For the text-containing cell, return its midpoint in [X, Y] coordinate format. 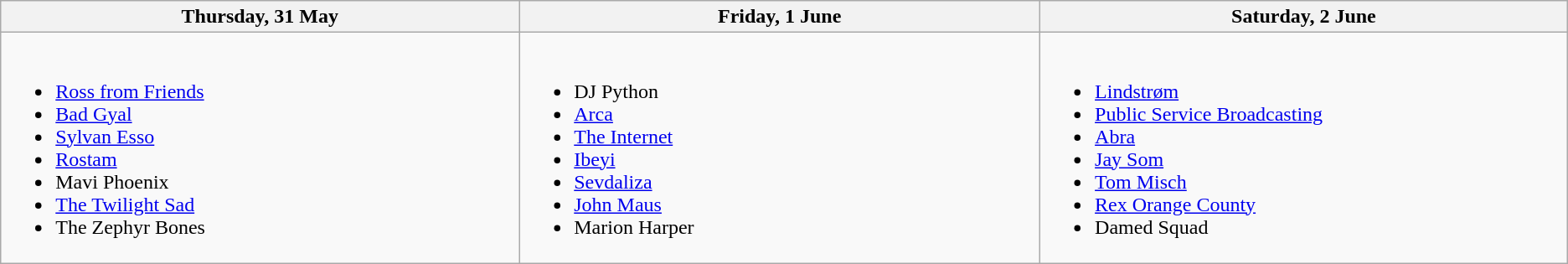
Saturday, 2 June [1304, 17]
DJ PythonArcaThe InternetIbeyiSevdalizaJohn MausMarion Harper [780, 148]
Friday, 1 June [780, 17]
Ross from FriendsBad GyalSylvan EssoRostamMavi PhoenixThe Twilight SadThe Zephyr Bones [260, 148]
Thursday, 31 May [260, 17]
LindstrømPublic Service BroadcastingAbraJay SomTom MischRex Orange CountyDamed Squad [1304, 148]
